From the cell containing the given text, extract its center point as (X, Y) coordinate. 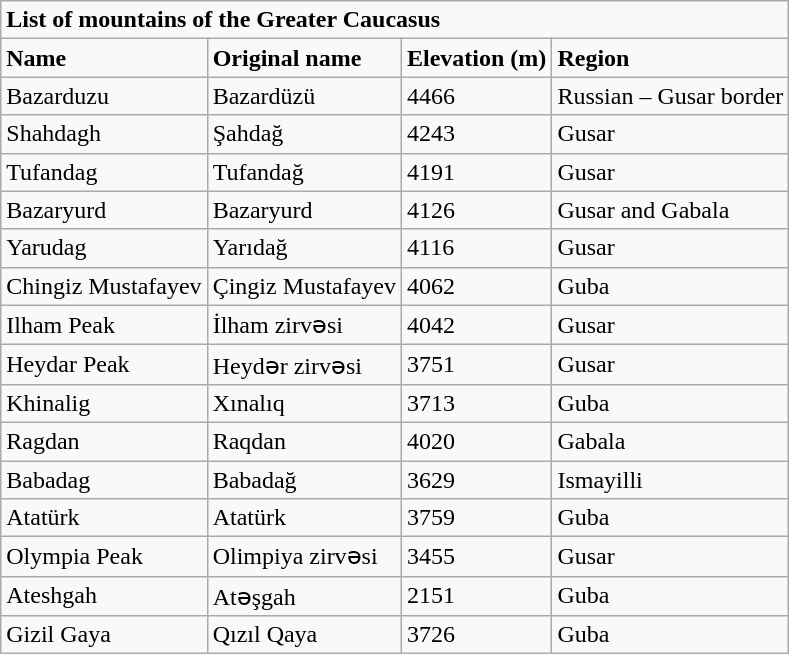
Olympia Peak (104, 557)
Xınalıq (304, 403)
Heydər zirvəsi (304, 365)
3713 (476, 403)
4191 (476, 172)
Babadağ (304, 479)
3455 (476, 557)
4466 (476, 96)
Tufandag (104, 172)
Original name (304, 58)
4020 (476, 441)
List of mountains of the Greater Caucasus (395, 20)
3629 (476, 479)
Olimpiya zirvəsi (304, 557)
Russian – Gusar border (670, 96)
3759 (476, 518)
Raqdan (304, 441)
Tufandağ (304, 172)
Yarıdağ (304, 248)
Chingiz Mustafayev (104, 286)
4126 (476, 210)
Gizil Gaya (104, 635)
Region (670, 58)
Şahdağ (304, 134)
Gusar and Gabala (670, 210)
Bazardüzü (304, 96)
2151 (476, 596)
Babadag (104, 479)
Gabala (670, 441)
Ismayilli (670, 479)
Ragdan (104, 441)
3751 (476, 365)
Bazarduzu (104, 96)
Yarudag (104, 248)
İlham zirvəsi (304, 325)
Khinalig (104, 403)
Shahdagh (104, 134)
4062 (476, 286)
Elevation (m) (476, 58)
Qızıl Qaya (304, 635)
Atəşgah (304, 596)
Heydar Peak (104, 365)
Name (104, 58)
4042 (476, 325)
3726 (476, 635)
Ilham Peak (104, 325)
4243 (476, 134)
4116 (476, 248)
Çingiz Mustafayev (304, 286)
Ateshgah (104, 596)
